Scan for the cell matching the given text and deliver its (x, y) coordinate at center. 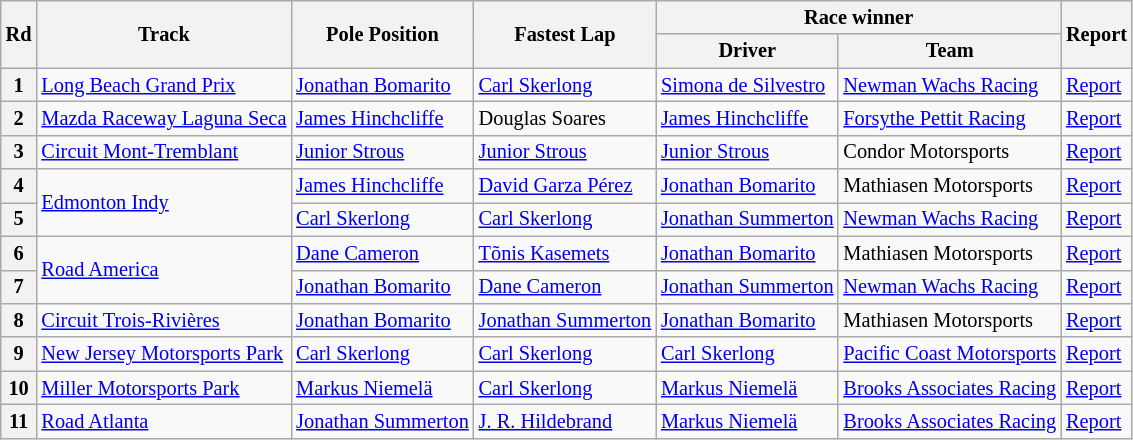
Simona de Silvestro (747, 85)
7 (19, 287)
11 (19, 421)
Team (950, 51)
David Garza Pérez (565, 186)
Road Atlanta (164, 421)
Edmonton Indy (164, 202)
Pacific Coast Motorsports (950, 354)
1 (19, 85)
5 (19, 219)
Pole Position (382, 34)
J. R. Hildebrand (565, 421)
Driver (747, 51)
8 (19, 320)
6 (19, 253)
New Jersey Motorsports Park (164, 354)
3 (19, 152)
10 (19, 388)
Forsythe Pettit Racing (950, 118)
Circuit Trois-Rivières (164, 320)
Race winner (858, 17)
Miller Motorsports Park (164, 388)
9 (19, 354)
Tõnis Kasemets (565, 253)
Fastest Lap (565, 34)
Road America (164, 270)
Circuit Mont-Tremblant (164, 152)
Condor Motorsports (950, 152)
4 (19, 186)
Mazda Raceway Laguna Seca (164, 118)
Long Beach Grand Prix (164, 85)
Rd (19, 34)
2 (19, 118)
Track (164, 34)
Douglas Soares (565, 118)
